Scan for the cell matching the given text and deliver its [X, Y] coordinate at center. 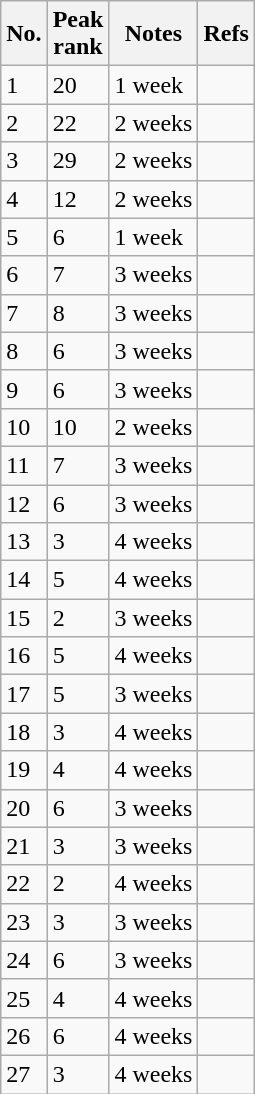
11 [24, 465]
Notes [154, 34]
26 [24, 1036]
14 [24, 580]
18 [24, 732]
27 [24, 1074]
15 [24, 618]
17 [24, 694]
25 [24, 998]
19 [24, 770]
21 [24, 846]
1 [24, 85]
No. [24, 34]
Refs [226, 34]
23 [24, 922]
9 [24, 389]
13 [24, 542]
16 [24, 656]
29 [78, 161]
24 [24, 960]
Peakrank [78, 34]
